Output the [x, y] coordinate of the center of the cell containing the given text.  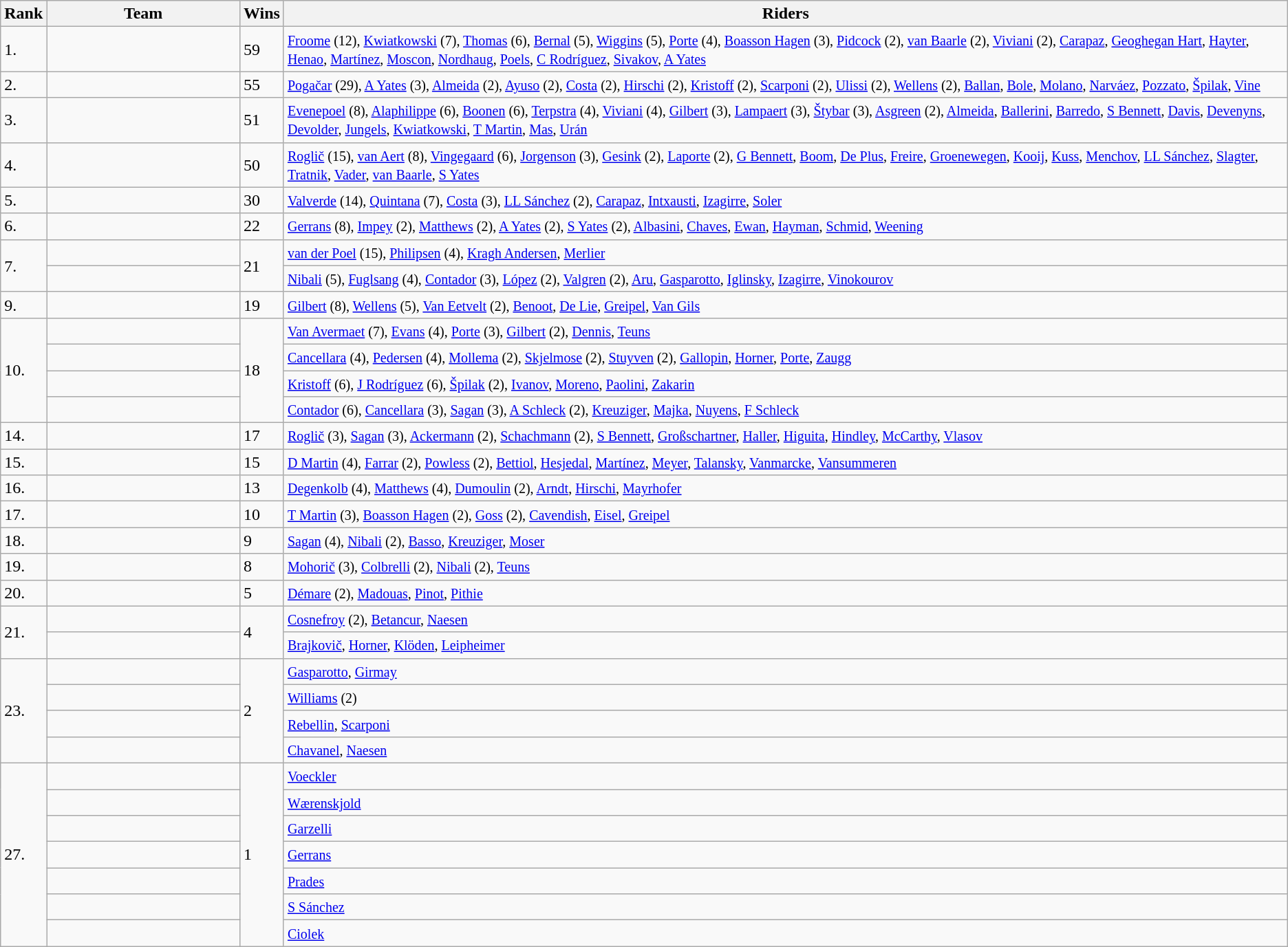
8 [261, 567]
55 [261, 85]
Gerrans [786, 855]
Cancellara (4), Pedersen (4), Mollema (2), Skjelmose (2), Stuyven (2), Gallopin, Horner, Porte, Zaugg [786, 357]
14. [23, 436]
Rebellin, Scarponi [786, 723]
5 [261, 593]
4 [261, 632]
Chavanel, Naesen [786, 750]
20. [23, 593]
19. [23, 567]
Voeckler [786, 776]
50 [261, 165]
Riders [786, 14]
59 [261, 50]
T Martin (3), Boasson Hagen (2), Goss (2), Cavendish, Eisel, Greipel [786, 514]
10 [261, 514]
Rank [23, 14]
51 [261, 120]
Garzelli [786, 829]
Wærenskjold [786, 803]
3. [23, 120]
Démare (2), Madouas, Pinot, Pithie [786, 593]
Cosnefroy (2), Betancur, Naesen [786, 619]
27. [23, 854]
9. [23, 305]
2. [23, 85]
13 [261, 488]
4. [23, 165]
Brajkovič, Horner, Klöden, Leipheimer [786, 645]
5. [23, 200]
Williams (2) [786, 697]
Roglič (3), Sagan (3), Ackermann (2), Schachmann (2), S Bennett, Großschartner, Haller, Higuita, Hindley, McCarthy, Vlasov [786, 436]
17. [23, 514]
Nibali (5), Fuglsang (4), Contador (3), López (2), Valgren (2), Aru, Gasparotto, Iglinsky, Izagirre, Vinokourov [786, 279]
19 [261, 305]
Contador (6), Cancellara (3), Sagan (3), A Schleck (2), Kreuziger, Majka, Nuyens, F Schleck [786, 410]
Gasparotto, Girmay [786, 671]
10. [23, 370]
Ciolek [786, 933]
1 [261, 854]
Mohorič (3), Colbrelli (2), Nibali (2), Teuns [786, 567]
18. [23, 541]
23. [23, 710]
21. [23, 632]
15 [261, 462]
1. [23, 50]
Team [143, 14]
Gilbert (8), Wellens (5), Van Eetvelt (2), Benoot, De Lie, Greipel, Van Gils [786, 305]
Van Avermaet (7), Evans (4), Porte (3), Gilbert (2), Dennis, Teuns [786, 331]
2 [261, 710]
15. [23, 462]
Prades [786, 881]
Kristoff (6), J Rodríguez (6), Špilak (2), Ivanov, Moreno, Paolini, Zakarin [786, 383]
Valverde (14), Quintana (7), Costa (3), LL Sánchez (2), Carapaz, Intxausti, Izagirre, Soler [786, 200]
Wins [261, 14]
van der Poel (15), Philipsen (4), Kragh Andersen, Merlier [786, 252]
18 [261, 370]
D Martin (4), Farrar (2), Powless (2), Bettiol, Hesjedal, Martínez, Meyer, Talansky, Vanmarcke, Vansummeren [786, 462]
16. [23, 488]
Sagan (4), Nibali (2), Basso, Kreuziger, Moser [786, 541]
S Sánchez [786, 907]
6. [23, 226]
Gerrans (8), Impey (2), Matthews (2), A Yates (2), S Yates (2), Albasini, Chaves, Ewan, Hayman, Schmid, Weening [786, 226]
22 [261, 226]
21 [261, 265]
9 [261, 541]
7. [23, 265]
Degenkolb (4), Matthews (4), Dumoulin (2), Arndt, Hirschi, Mayrhofer [786, 488]
17 [261, 436]
30 [261, 200]
